Find where the given text appears and provide that cell's center as [X, Y] coordinate. 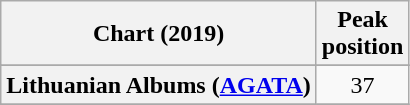
Lithuanian Albums (AGATA) [159, 85]
37 [362, 85]
Peakposition [362, 34]
Chart (2019) [159, 34]
